Locate the cell with the specified text and output its [X, Y] center coordinate. 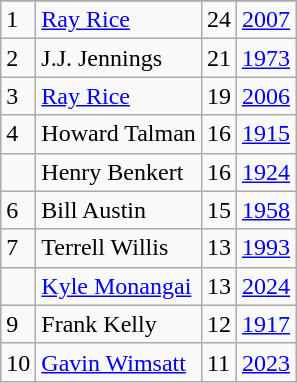
9 [18, 324]
11 [218, 362]
2 [18, 58]
Kyle Monangai [119, 286]
2006 [266, 96]
1973 [266, 58]
Frank Kelly [119, 324]
J.J. Jennings [119, 58]
Henry Benkert [119, 172]
4 [18, 134]
1915 [266, 134]
12 [218, 324]
Howard Talman [119, 134]
1 [18, 20]
1993 [266, 248]
2024 [266, 286]
21 [218, 58]
6 [18, 210]
1958 [266, 210]
Bill Austin [119, 210]
3 [18, 96]
2023 [266, 362]
1917 [266, 324]
15 [218, 210]
10 [18, 362]
Gavin Wimsatt [119, 362]
19 [218, 96]
24 [218, 20]
7 [18, 248]
2007 [266, 20]
1924 [266, 172]
Terrell Willis [119, 248]
